Provide the [x, y] coordinate of the cell's center where the given text is located.  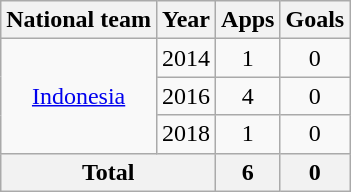
4 [248, 96]
2014 [186, 58]
Apps [248, 20]
2018 [186, 134]
6 [248, 172]
Indonesia [79, 96]
Total [108, 172]
2016 [186, 96]
National team [79, 20]
Goals [315, 20]
Year [186, 20]
